Locate the cell with the specified text and output its [X, Y] center coordinate. 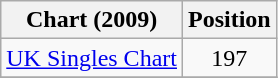
Position [229, 20]
197 [229, 58]
UK Singles Chart [92, 58]
Chart (2009) [92, 20]
